Find where the given text appears and provide that cell's center as (x, y) coordinate. 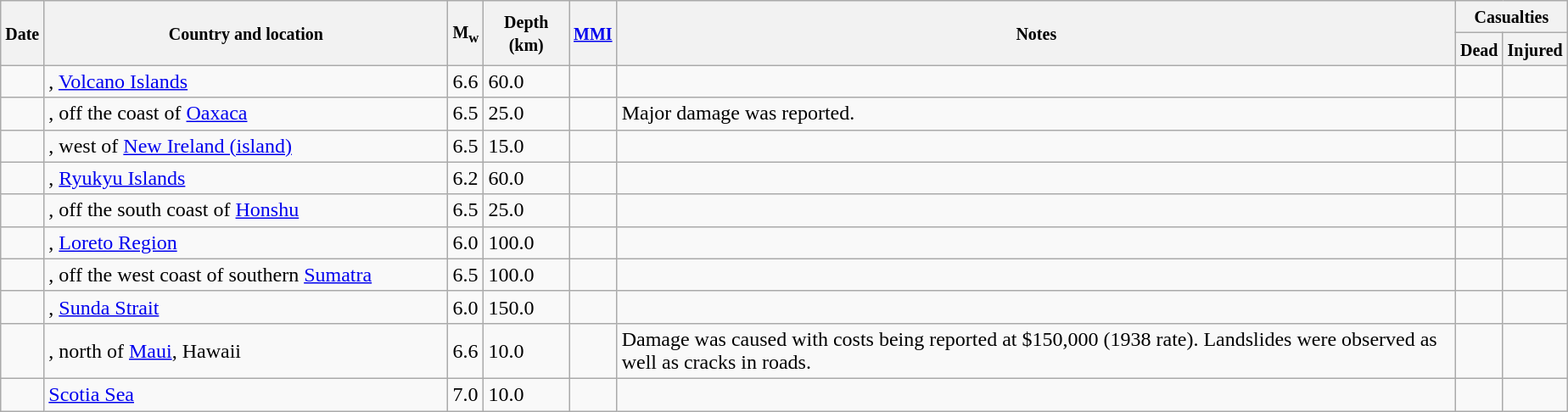
Casualties (1511, 17)
, west of New Ireland (island) (246, 146)
Damage was caused with costs being reported at $150,000 (1938 rate). Landslides were observed as well as cracks in roads. (1036, 351)
Dead (1479, 49)
, Sunda Strait (246, 307)
Major damage was reported. (1036, 114)
, off the south coast of Honshu (246, 210)
, off the coast of Oaxaca (246, 114)
Notes (1036, 33)
Scotia Sea (246, 394)
Date (22, 33)
, north of Maui, Hawaii (246, 351)
, Volcano Islands (246, 81)
MMI (594, 33)
, Ryukyu Islands (246, 178)
150.0 (526, 307)
Mw (466, 33)
, off the west coast of southern Sumatra (246, 275)
Depth (km) (526, 33)
Injured (1535, 49)
15.0 (526, 146)
, Loreto Region (246, 242)
Country and location (246, 33)
6.2 (466, 178)
7.0 (466, 394)
